Determine the [x, y] coordinate at the center of the cell enclosing the given text.  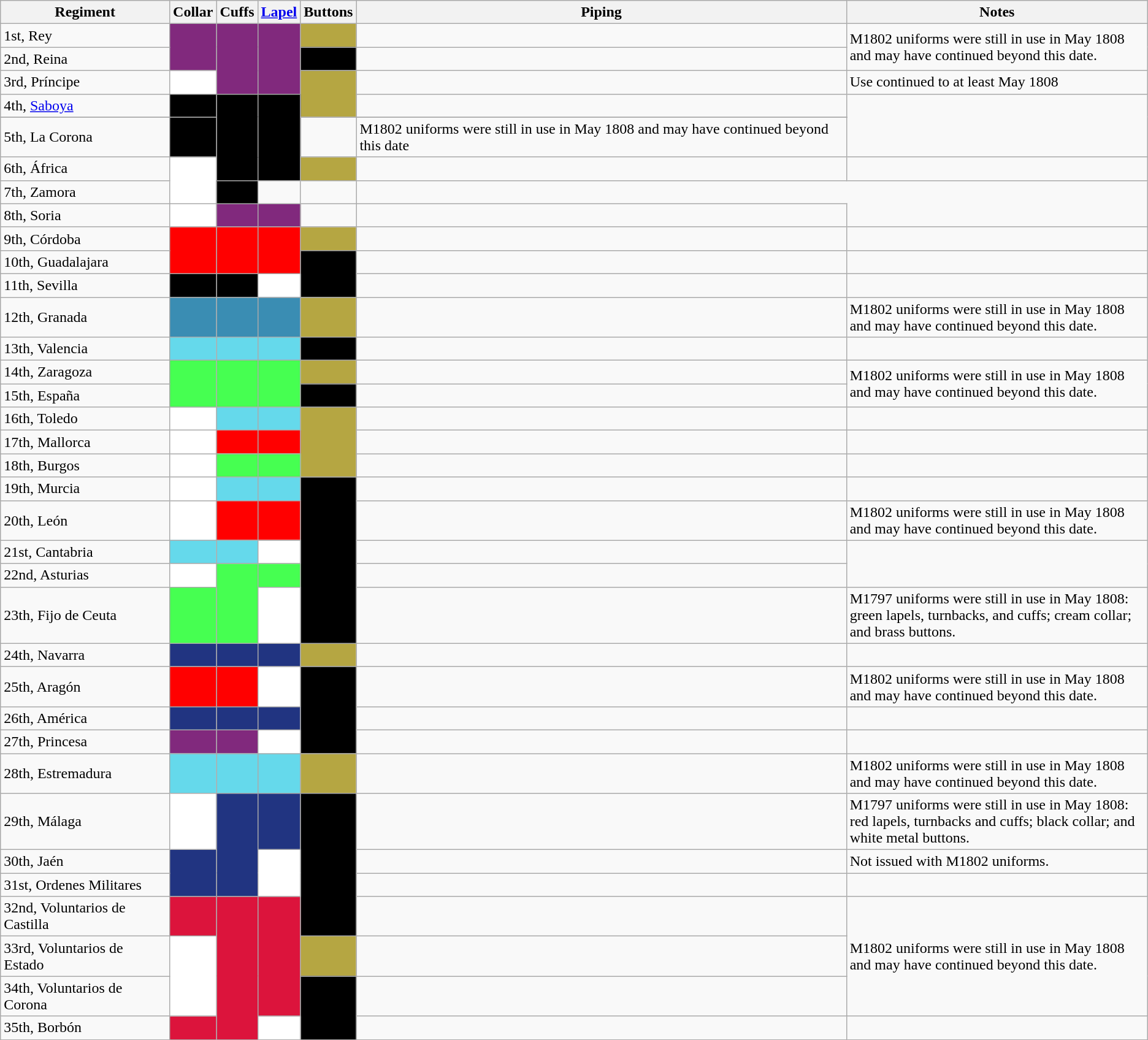
32nd, Voluntarios de Castilla [85, 916]
1st, Rey [85, 36]
Collar [193, 12]
13th, Valencia [85, 349]
21st, Cantabria [85, 552]
2nd, Reina [85, 59]
7th, Zamora [85, 192]
Buttons [329, 12]
12th, Granada [85, 316]
16th, Toledo [85, 419]
Use continued to at least May 1808 [997, 82]
Regiment [85, 12]
M1797 uniforms were still in use in May 1808: red lapels, turnbacks and cuffs; black collar; and white metal buttons. [997, 822]
22nd, Asturias [85, 575]
27th, Princesa [85, 741]
11th, Sevilla [85, 285]
M1797 uniforms were still in use in May 1808: green lapels, turnbacks, and cuffs; cream collar; and brass buttons. [997, 615]
8th, Soria [85, 215]
Not issued with M1802 uniforms. [997, 862]
M1802 uniforms were still in use in May 1808 and may have continued beyond this date [601, 137]
29th, Málaga [85, 822]
5th, La Corona [85, 137]
17th, Mallorca [85, 442]
Piping [601, 12]
15th, España [85, 396]
10th, Guadalajara [85, 262]
Notes [997, 12]
3rd, Príncipe [85, 82]
28th, Estremadura [85, 773]
25th, Aragón [85, 687]
6th, África [85, 169]
20th, León [85, 520]
9th, Córdoba [85, 239]
30th, Jaén [85, 862]
4th, Saboya [85, 105]
Cuffs [237, 12]
23th, Fijo de Ceuta [85, 615]
34th, Voluntarios de Corona [85, 996]
18th, Burgos [85, 465]
19th, Murcia [85, 489]
26th, América [85, 718]
33rd, Voluntarios de Estado [85, 957]
14th, Zaragoza [85, 372]
24th, Navarra [85, 655]
Lapel [279, 12]
35th, Borbón [85, 1028]
31st, Ordenes Militares [85, 885]
